Find where the given text appears and provide that cell's center as (x, y) coordinate. 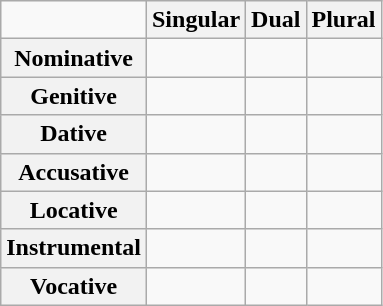
Genitive (74, 96)
Nominative (74, 58)
Instrumental (74, 248)
Dative (74, 134)
Plural (344, 20)
Vocative (74, 286)
Locative (74, 210)
Singular (196, 20)
Dual (276, 20)
Accusative (74, 172)
